Capture the cell that displays the provided text and extract its [X, Y] central coordinate. 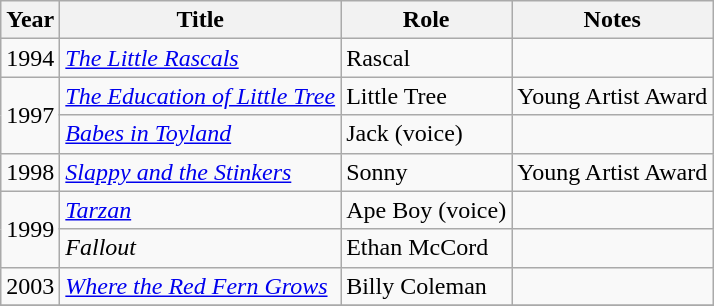
Fallout [200, 248]
Rascal [426, 58]
Where the Red Fern Grows [200, 286]
1998 [30, 172]
Tarzan [200, 210]
Babes in Toyland [200, 134]
2003 [30, 286]
1997 [30, 115]
The Education of Little Tree [200, 96]
Title [200, 20]
Sonny [426, 172]
The Little Rascals [200, 58]
Jack (voice) [426, 134]
1999 [30, 229]
Ethan McCord [426, 248]
Notes [612, 20]
Ape Boy (voice) [426, 210]
Role [426, 20]
Year [30, 20]
1994 [30, 58]
Billy Coleman [426, 286]
Little Tree [426, 96]
Slappy and the Stinkers [200, 172]
